Locate the cell with the specified text and output its (x, y) center coordinate. 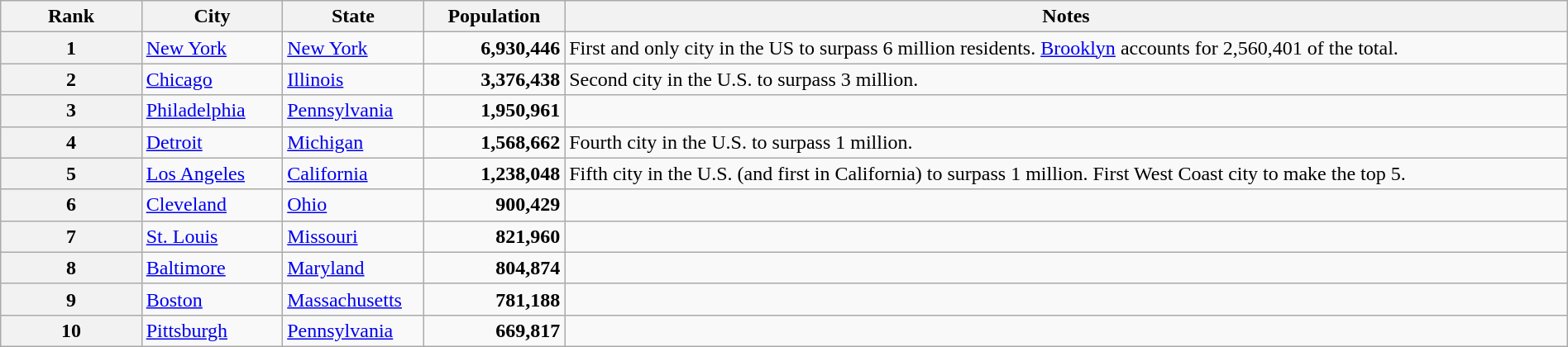
Illinois (353, 79)
900,429 (494, 205)
Notes (1067, 17)
2 (71, 79)
Ohio (353, 205)
California (353, 173)
Boston (212, 299)
10 (71, 330)
4 (71, 142)
6,930,446 (494, 48)
Maryland (353, 268)
Michigan (353, 142)
1 (71, 48)
1,238,048 (494, 173)
Fifth city in the U.S. (and first in California) to surpass 1 million. First West Coast city to make the top 5. (1067, 173)
3 (71, 111)
State (353, 17)
Second city in the U.S. to surpass 3 million. (1067, 79)
Fourth city in the U.S. to surpass 1 million. (1067, 142)
3,376,438 (494, 79)
Chicago (212, 79)
8 (71, 268)
1,950,961 (494, 111)
6 (71, 205)
Los Angeles (212, 173)
669,817 (494, 330)
City (212, 17)
First and only city in the US to surpass 6 million residents. Brooklyn accounts for 2,560,401 of the total. (1067, 48)
7 (71, 236)
Detroit (212, 142)
St. Louis (212, 236)
1,568,662 (494, 142)
821,960 (494, 236)
9 (71, 299)
Massachusetts (353, 299)
Population (494, 17)
5 (71, 173)
804,874 (494, 268)
Philadelphia (212, 111)
Rank (71, 17)
Missouri (353, 236)
781,188 (494, 299)
Baltimore (212, 268)
Cleveland (212, 205)
Pittsburgh (212, 330)
